Determine the [x, y] coordinate at the center of the cell enclosing the given text.  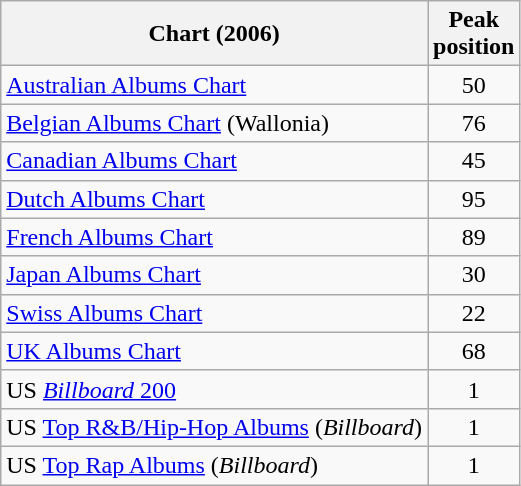
Peakposition [474, 34]
76 [474, 123]
Belgian Albums Chart (Wallonia) [214, 123]
68 [474, 351]
22 [474, 313]
Canadian Albums Chart [214, 161]
95 [474, 199]
50 [474, 85]
UK Albums Chart [214, 351]
Chart (2006) [214, 34]
Swiss Albums Chart [214, 313]
US Top R&B/Hip-Hop Albums (Billboard) [214, 427]
French Albums Chart [214, 237]
89 [474, 237]
30 [474, 275]
Japan Albums Chart [214, 275]
Dutch Albums Chart [214, 199]
Australian Albums Chart [214, 85]
US Billboard 200 [214, 389]
US Top Rap Albums (Billboard) [214, 465]
45 [474, 161]
